From the cell containing the given text, extract its center point as [x, y] coordinate. 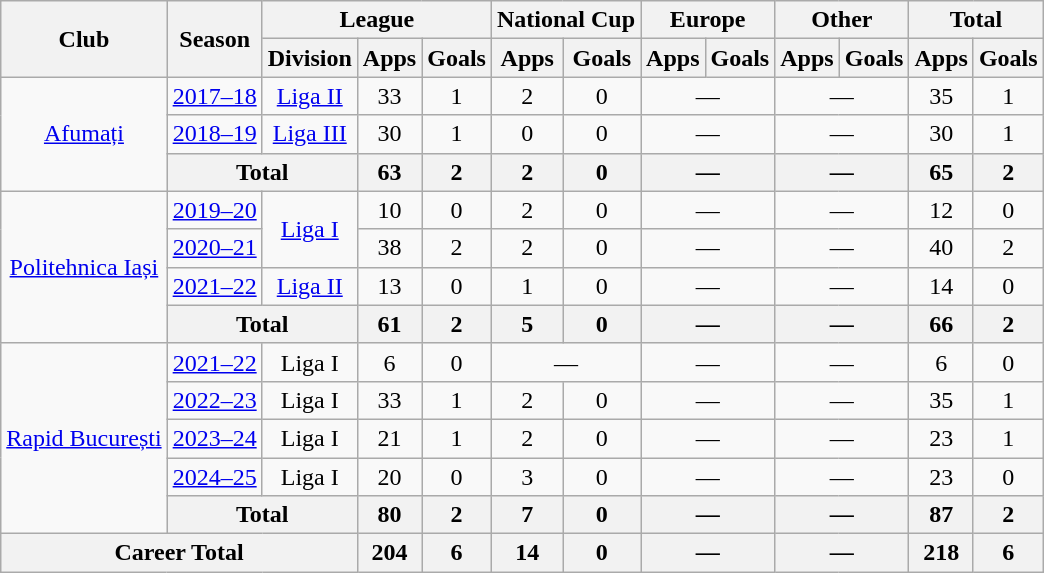
Season [214, 39]
10 [389, 210]
5 [527, 324]
Politehnica Iași [84, 267]
Liga III [310, 134]
2018–19 [214, 134]
66 [941, 324]
7 [527, 515]
2020–21 [214, 248]
21 [389, 438]
65 [941, 172]
2022–23 [214, 400]
38 [389, 248]
Career Total [180, 553]
Club [84, 39]
12 [941, 210]
Other [842, 20]
Rapid București [84, 438]
80 [389, 515]
Europe [708, 20]
218 [941, 553]
National Cup [566, 20]
2019–20 [214, 210]
63 [389, 172]
Division [310, 58]
2023–24 [214, 438]
3 [527, 477]
13 [389, 286]
Afumați [84, 134]
40 [941, 248]
2017–18 [214, 96]
20 [389, 477]
204 [389, 553]
League [376, 20]
87 [941, 515]
2024–25 [214, 477]
61 [389, 324]
